Locate the cell with the specified text and output its (X, Y) center coordinate. 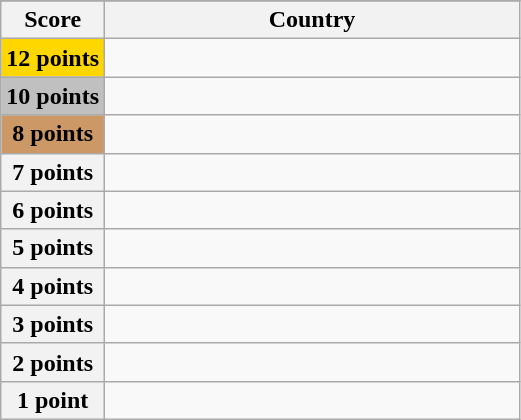
7 points (53, 172)
4 points (53, 286)
10 points (53, 96)
5 points (53, 248)
2 points (53, 362)
3 points (53, 324)
8 points (53, 134)
1 point (53, 400)
6 points (53, 210)
Country (312, 20)
12 points (53, 58)
Score (53, 20)
